Find where the given text appears and provide that cell's center as (x, y) coordinate. 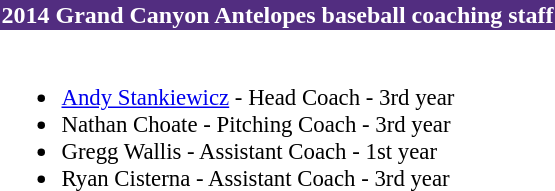
2014 Grand Canyon Antelopes baseball coaching staff (278, 15)
